From the cell containing the given text, extract its center point as (x, y) coordinate. 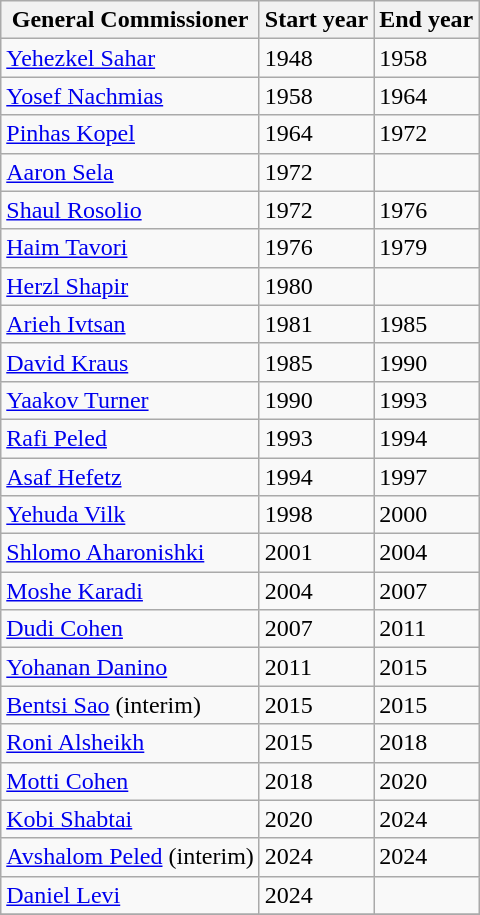
Motti Cohen (130, 781)
Yehuda Vilk (130, 515)
Yosef Nachmias (130, 96)
Kobi Shabtai (130, 819)
End year (426, 20)
David Kraus (130, 362)
Bentsi Sao (interim) (130, 705)
Daniel Levi (130, 895)
Haim Tavori (130, 248)
Avshalom Peled (interim) (130, 857)
1981 (316, 324)
Roni Alsheikh (130, 743)
Shaul Rosolio (130, 210)
Aaron Sela (130, 172)
General Commissioner (130, 20)
Dudi Cohen (130, 629)
Arieh Ivtsan (130, 324)
Asaf Hefetz (130, 477)
Pinhas Kopel (130, 134)
Moshe Karadi (130, 591)
2001 (316, 553)
Herzl Shapir (130, 286)
1979 (426, 248)
Yohanan Danino (130, 667)
2000 (426, 515)
1997 (426, 477)
Shlomo Aharonishki (130, 553)
1948 (316, 58)
1998 (316, 515)
Rafi Peled (130, 438)
1980 (316, 286)
Start year (316, 20)
Yaakov Turner (130, 400)
Yehezkel Sahar (130, 58)
